Pinpoint the cell where the given text exists, returning its (x, y) midpoint coordinate. 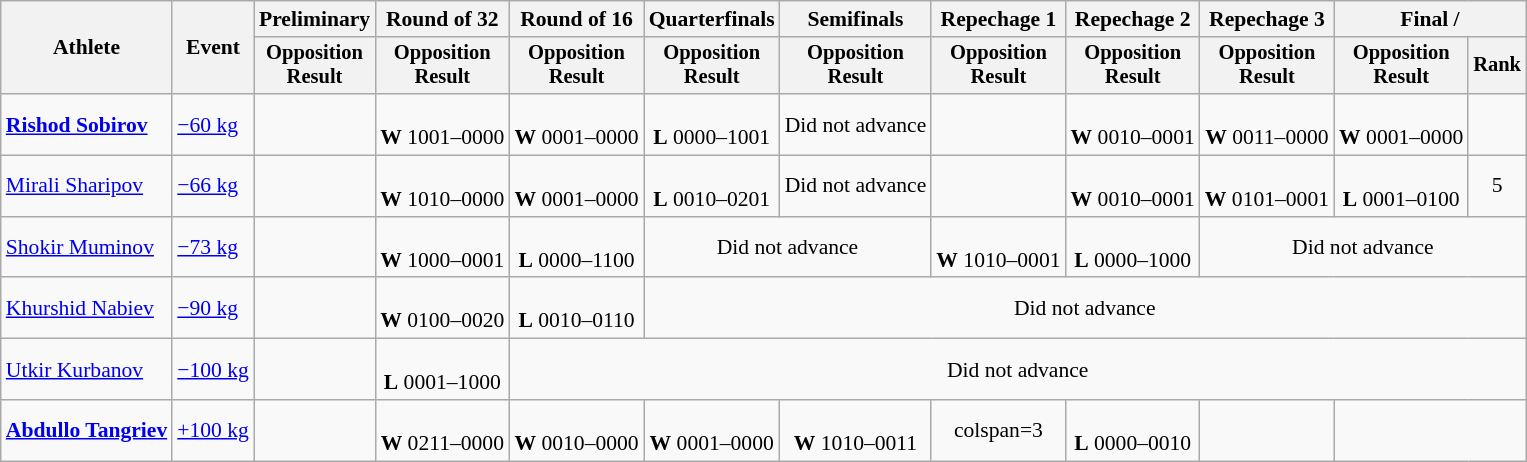
Final / (1430, 19)
L 0010–0110 (576, 308)
L 0000–1000 (1133, 248)
Rank (1497, 66)
Preliminary (314, 19)
L 0000–1001 (712, 124)
Utkir Kurbanov (86, 370)
Semifinals (856, 19)
Athlete (86, 48)
Round of 16 (576, 19)
Repechage 1 (998, 19)
W 0211–0000 (442, 430)
Repechage 2 (1133, 19)
Shokir Muminov (86, 248)
Mirali Sharipov (86, 186)
+100 kg (213, 430)
−66 kg (213, 186)
W 0101–0001 (1267, 186)
W 0010–0000 (576, 430)
L 0000–1100 (576, 248)
Rishod Sobirov (86, 124)
L 0001–0100 (1401, 186)
−90 kg (213, 308)
Round of 32 (442, 19)
Abdullo Tangriev (86, 430)
Repechage 3 (1267, 19)
−73 kg (213, 248)
W 1001–0000 (442, 124)
W 0011–0000 (1267, 124)
Event (213, 48)
W 1010–0000 (442, 186)
W 1000–0001 (442, 248)
−60 kg (213, 124)
L 0001–1000 (442, 370)
W 0100–0020 (442, 308)
Khurshid Nabiev (86, 308)
W 1010–0001 (998, 248)
L 0010–0201 (712, 186)
W 1010–0011 (856, 430)
L 0000–0010 (1133, 430)
−100 kg (213, 370)
Quarterfinals (712, 19)
5 (1497, 186)
colspan=3 (998, 430)
